Find where the given text appears and provide that cell's center as [x, y] coordinate. 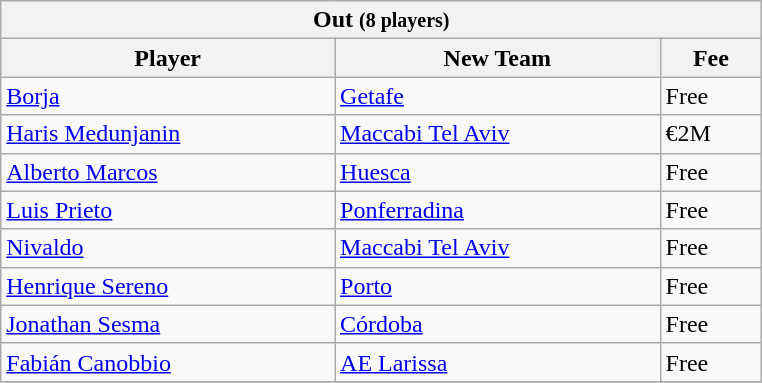
Nivaldo [168, 248]
Porto [498, 286]
€2M [711, 134]
Córdoba [498, 324]
Fabián Canobbio [168, 362]
Player [168, 58]
Alberto Marcos [168, 172]
Getafe [498, 96]
Fee [711, 58]
Borja [168, 96]
Luis Prieto [168, 210]
Jonathan Sesma [168, 324]
Ponferradina [498, 210]
Henrique Sereno [168, 286]
AE Larissa [498, 362]
Out (8 players) [382, 20]
Haris Medunjanin [168, 134]
Huesca [498, 172]
New Team [498, 58]
